Extract the [x, y] coordinate from the center of the cell holding the provided text.  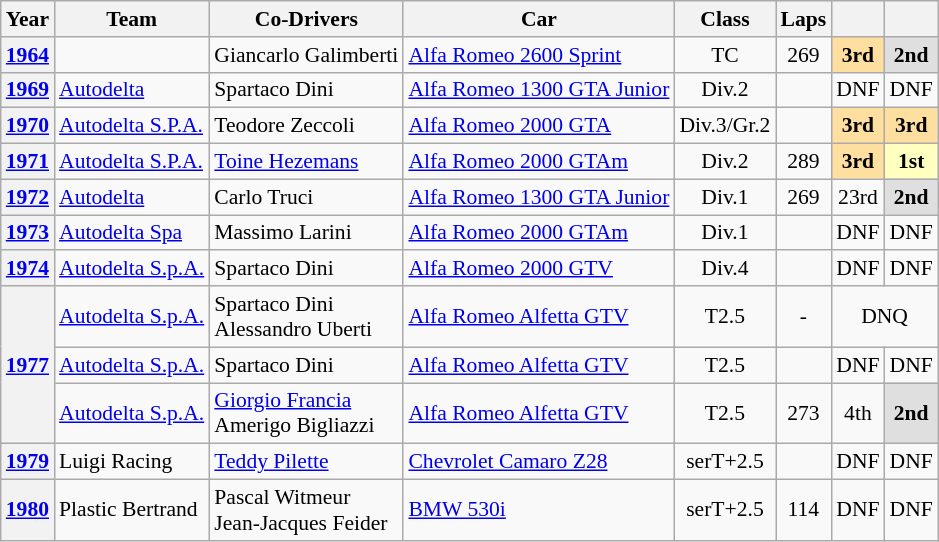
Laps [804, 19]
BMW 530i [538, 510]
Team [132, 19]
Alfa Romeo 2000 GTA [538, 126]
Massimo Larini [306, 233]
Co-Drivers [306, 19]
Div.3/Gr.2 [724, 126]
23rd [858, 197]
Carlo Truci [306, 197]
1977 [28, 365]
Car [538, 19]
Class [724, 19]
TC [724, 55]
Div.4 [724, 269]
Giorgio Francia Amerigo Bigliazzi [306, 414]
Toine Hezemans [306, 162]
Alfa Romeo 2600 Sprint [538, 55]
1964 [28, 55]
1979 [28, 462]
273 [804, 414]
1969 [28, 90]
Teodore Zeccoli [306, 126]
Alfa Romeo 2000 GTV [538, 269]
Year [28, 19]
Plastic Bertrand [132, 510]
1971 [28, 162]
289 [804, 162]
DNQ [884, 316]
4th [858, 414]
1st [912, 162]
Chevrolet Camaro Z28 [538, 462]
1974 [28, 269]
114 [804, 510]
1980 [28, 510]
Pascal Witmeur Jean-Jacques Feider [306, 510]
1972 [28, 197]
Luigi Racing [132, 462]
1973 [28, 233]
Spartaco Dini Alessandro Uberti [306, 316]
Autodelta Spa [132, 233]
- [804, 316]
1970 [28, 126]
Giancarlo Galimberti [306, 55]
Teddy Pilette [306, 462]
